Capture the cell that displays the provided text and extract its (x, y) central coordinate. 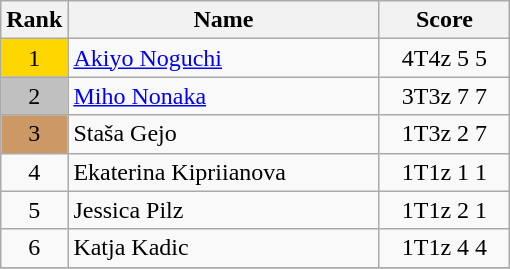
Rank (34, 20)
4 (34, 172)
Akiyo Noguchi (224, 58)
4T4z 5 5 (444, 58)
1 (34, 58)
Staša Gejo (224, 134)
1T1z 2 1 (444, 210)
Ekaterina Kipriianova (224, 172)
1T1z 4 4 (444, 248)
6 (34, 248)
1T3z 2 7 (444, 134)
3 (34, 134)
Name (224, 20)
5 (34, 210)
3T3z 7 7 (444, 96)
Score (444, 20)
2 (34, 96)
1T1z 1 1 (444, 172)
Jessica Pilz (224, 210)
Katja Kadic (224, 248)
Miho Nonaka (224, 96)
